Capture the cell that displays the provided text and extract its (X, Y) central coordinate. 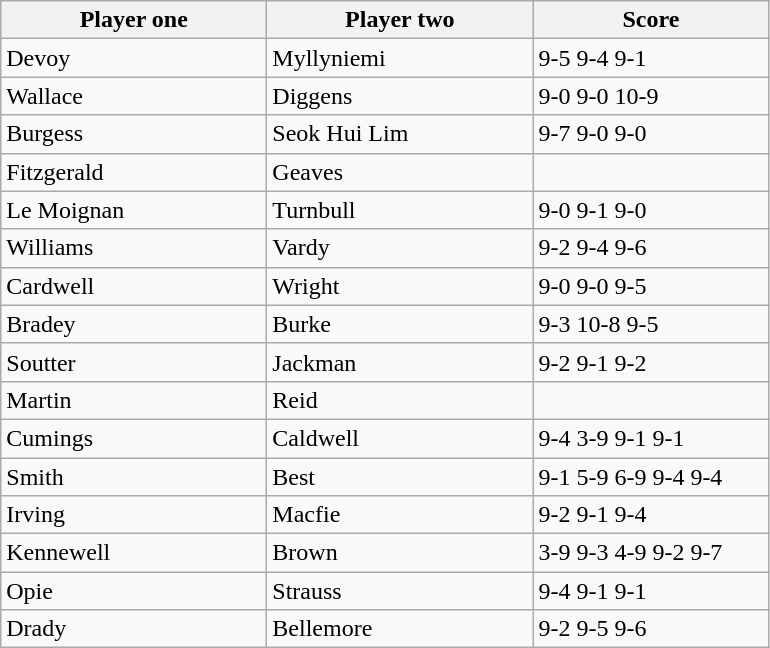
Fitzgerald (134, 172)
Wallace (134, 96)
Soutter (134, 362)
Bellemore (400, 629)
9-2 9-5 9-6 (651, 629)
Bradey (134, 324)
Jackman (400, 362)
Player one (134, 20)
9-2 9-4 9-6 (651, 248)
Drady (134, 629)
Kennewell (134, 553)
9-3 10-8 9-5 (651, 324)
Turnbull (400, 210)
9-0 9-0 9-5 (651, 286)
9-4 3-9 9-1 9-1 (651, 438)
Williams (134, 248)
9-2 9-1 9-4 (651, 515)
Seok Hui Lim (400, 134)
Cumings (134, 438)
Player two (400, 20)
Smith (134, 477)
Opie (134, 591)
9-0 9-0 10-9 (651, 96)
Brown (400, 553)
Caldwell (400, 438)
Strauss (400, 591)
9-1 5-9 6-9 9-4 9-4 (651, 477)
Burgess (134, 134)
Devoy (134, 58)
Geaves (400, 172)
Wright (400, 286)
Cardwell (134, 286)
Diggens (400, 96)
9-4 9-1 9-1 (651, 591)
Martin (134, 400)
9-0 9-1 9-0 (651, 210)
Myllyniemi (400, 58)
Reid (400, 400)
Macfie (400, 515)
Burke (400, 324)
9-5 9-4 9-1 (651, 58)
Le Moignan (134, 210)
Irving (134, 515)
9-7 9-0 9-0 (651, 134)
3-9 9-3 4-9 9-2 9-7 (651, 553)
Score (651, 20)
Best (400, 477)
9-2 9-1 9-2 (651, 362)
Vardy (400, 248)
